Find where the given text appears and provide that cell's center as (x, y) coordinate. 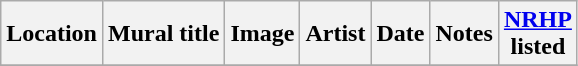
Notes (464, 34)
Date (400, 34)
Artist (336, 34)
NRHPlisted (538, 34)
Location (52, 34)
Image (262, 34)
Mural title (163, 34)
